Find where the given text appears and provide that cell's center as [x, y] coordinate. 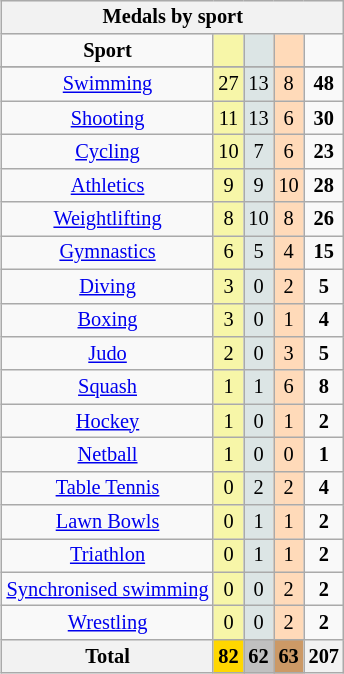
Diving [108, 286]
Judo [108, 354]
Medals by sport [173, 17]
Sport [108, 51]
Cycling [108, 152]
Boxing [108, 320]
207 [324, 657]
Gymnastics [108, 253]
15 [324, 253]
Squash [108, 387]
Weightlifting [108, 219]
Swimming [108, 84]
Lawn Bowls [108, 522]
28 [324, 185]
Athletics [108, 185]
48 [324, 84]
62 [259, 657]
Synchronised swimming [108, 589]
7 [259, 152]
63 [289, 657]
Triathlon [108, 556]
Hockey [108, 421]
Netball [108, 455]
Shooting [108, 118]
Table Tennis [108, 488]
Total [108, 657]
82 [228, 657]
27 [228, 84]
30 [324, 118]
11 [228, 118]
23 [324, 152]
26 [324, 219]
Wrestling [108, 623]
